Detect which cell encompasses the target text, then output its (x, y) center coordinate. 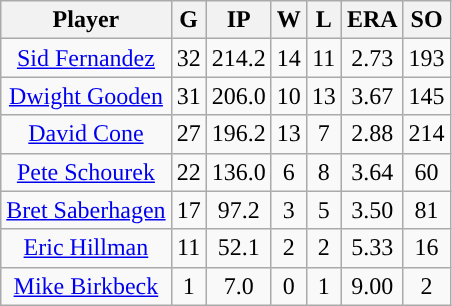
14 (288, 58)
27 (188, 134)
W (288, 20)
Eric Hillman (86, 248)
Bret Saberhagen (86, 210)
Pete Schourek (86, 172)
17 (188, 210)
3.67 (372, 96)
52.1 (238, 248)
0 (288, 286)
2.73 (372, 58)
8 (324, 172)
3.50 (372, 210)
9.00 (372, 286)
81 (426, 210)
David Cone (86, 134)
ERA (372, 20)
97.2 (238, 210)
214 (426, 134)
145 (426, 96)
3.64 (372, 172)
G (188, 20)
Dwight Gooden (86, 96)
193 (426, 58)
7.0 (238, 286)
Mike Birkbeck (86, 286)
32 (188, 58)
136.0 (238, 172)
22 (188, 172)
6 (288, 172)
Sid Fernandez (86, 58)
60 (426, 172)
L (324, 20)
214.2 (238, 58)
3 (288, 210)
5 (324, 210)
206.0 (238, 96)
SO (426, 20)
2.88 (372, 134)
31 (188, 96)
IP (238, 20)
Player (86, 20)
7 (324, 134)
5.33 (372, 248)
196.2 (238, 134)
16 (426, 248)
10 (288, 96)
